Return the [X, Y] coordinate for the center point of the cell that contains the specified text.  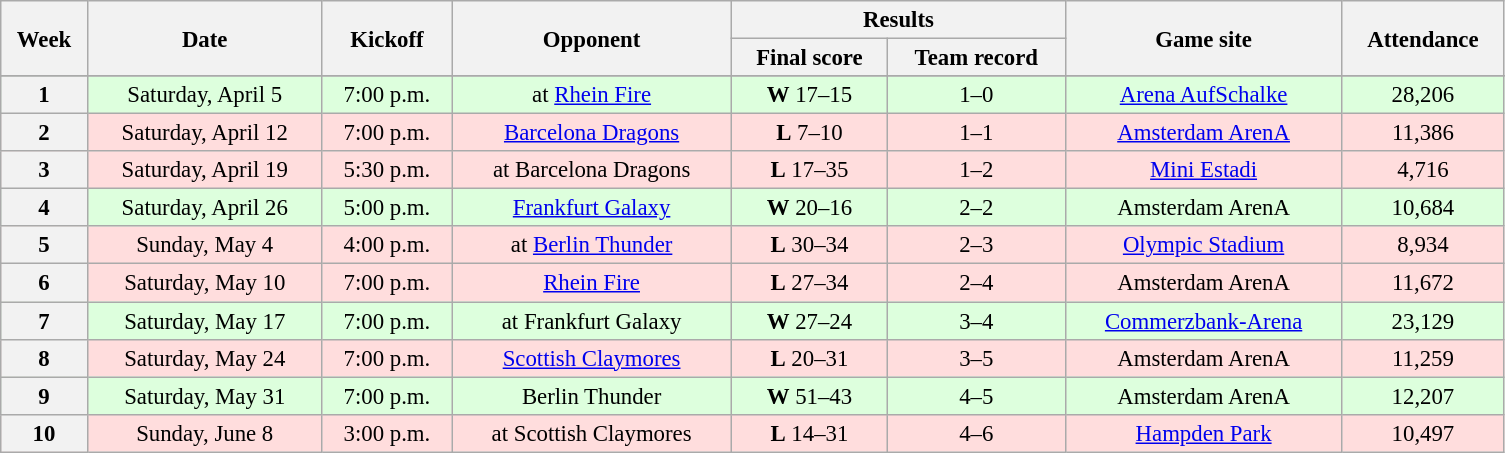
Opponent [592, 38]
W 51–43 [810, 396]
Attendance [1423, 38]
Berlin Thunder [592, 396]
Scottish Claymores [592, 358]
Week [44, 38]
W 27–24 [810, 321]
L 14–31 [810, 433]
at Scottish Claymores [592, 433]
2–3 [976, 245]
8 [44, 358]
Mini Estadi [1203, 170]
Sunday, May 4 [204, 245]
7 [44, 321]
10,684 [1423, 208]
28,206 [1423, 95]
23,129 [1423, 321]
Hampden Park [1203, 433]
at Barcelona Dragons [592, 170]
Final score [810, 58]
4–5 [976, 396]
4:00 p.m. [386, 245]
Commerzbank-Arena [1203, 321]
Saturday, May 31 [204, 396]
Sunday, June 8 [204, 433]
1–1 [976, 133]
3 [44, 170]
2–4 [976, 283]
6 [44, 283]
3–4 [976, 321]
Date [204, 38]
4–6 [976, 433]
5:30 p.m. [386, 170]
Saturday, May 10 [204, 283]
Saturday, May 17 [204, 321]
3–5 [976, 358]
Saturday, April 5 [204, 95]
2–2 [976, 208]
Kickoff [386, 38]
W 17–15 [810, 95]
at Rhein Fire [592, 95]
Barcelona Dragons [592, 133]
at Berlin Thunder [592, 245]
10 [44, 433]
11,386 [1423, 133]
11,672 [1423, 283]
Frankfurt Galaxy [592, 208]
4,716 [1423, 170]
4 [44, 208]
L 7–10 [810, 133]
5:00 p.m. [386, 208]
at Frankfurt Galaxy [592, 321]
11,259 [1423, 358]
Saturday, April 12 [204, 133]
Results [899, 20]
Arena AufSchalke [1203, 95]
Saturday, April 19 [204, 170]
Rhein Fire [592, 283]
Olympic Stadium [1203, 245]
L 17–35 [810, 170]
L 27–34 [810, 283]
12,207 [1423, 396]
8,934 [1423, 245]
1 [44, 95]
L 20–31 [810, 358]
Saturday, May 24 [204, 358]
Saturday, April 26 [204, 208]
L 30–34 [810, 245]
5 [44, 245]
Game site [1203, 38]
2 [44, 133]
Team record [976, 58]
1–0 [976, 95]
W 20–16 [810, 208]
10,497 [1423, 433]
3:00 p.m. [386, 433]
9 [44, 396]
1–2 [976, 170]
